From the cell containing the given text, extract its center point as (x, y) coordinate. 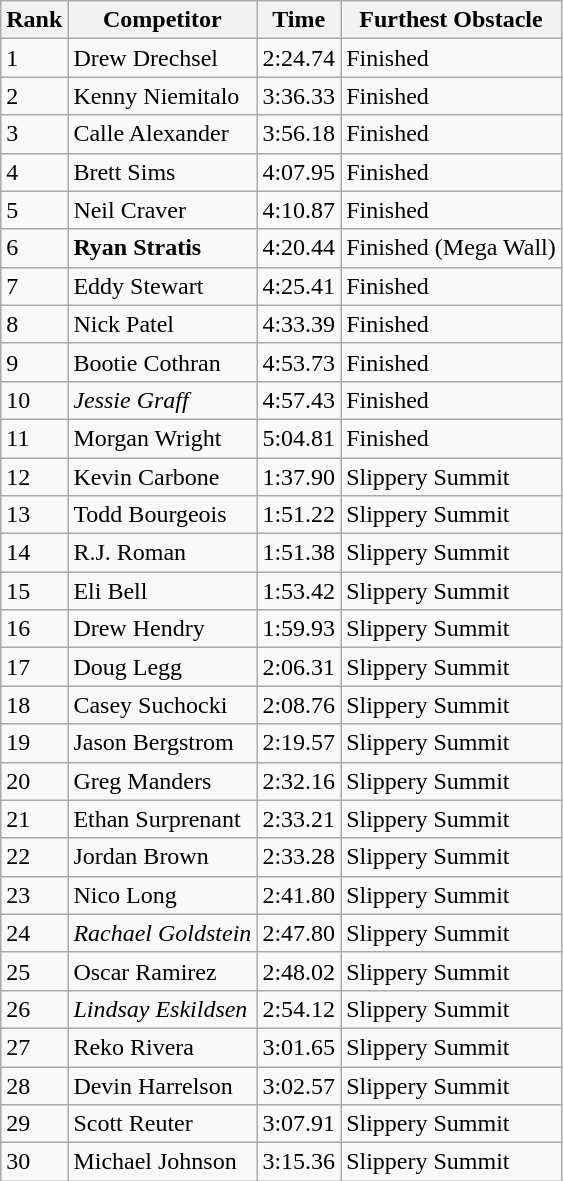
4:07.95 (299, 172)
Todd Bourgeois (162, 515)
1 (34, 58)
3:36.33 (299, 96)
4:10.87 (299, 210)
3 (34, 134)
2:33.21 (299, 819)
Greg Manders (162, 781)
Time (299, 20)
2:48.02 (299, 971)
5:04.81 (299, 438)
3:07.91 (299, 1124)
Rachael Goldstein (162, 933)
2:06.31 (299, 667)
3:15.36 (299, 1162)
17 (34, 667)
20 (34, 781)
6 (34, 248)
26 (34, 1009)
Kevin Carbone (162, 477)
Nick Patel (162, 324)
18 (34, 705)
4:53.73 (299, 362)
1:53.42 (299, 591)
7 (34, 286)
3:56.18 (299, 134)
Competitor (162, 20)
Reko Rivera (162, 1047)
9 (34, 362)
28 (34, 1085)
23 (34, 895)
2:54.12 (299, 1009)
4:33.39 (299, 324)
4:57.43 (299, 400)
Kenny Niemitalo (162, 96)
Devin Harrelson (162, 1085)
Michael Johnson (162, 1162)
24 (34, 933)
2:41.80 (299, 895)
Drew Hendry (162, 629)
Morgan Wright (162, 438)
2:08.76 (299, 705)
Oscar Ramirez (162, 971)
4:25.41 (299, 286)
21 (34, 819)
Brett Sims (162, 172)
Eli Bell (162, 591)
Scott Reuter (162, 1124)
Jordan Brown (162, 857)
3:01.65 (299, 1047)
Lindsay Eskildsen (162, 1009)
Ryan Stratis (162, 248)
14 (34, 553)
16 (34, 629)
Nico Long (162, 895)
Doug Legg (162, 667)
2:19.57 (299, 743)
Eddy Stewart (162, 286)
2:47.80 (299, 933)
Calle Alexander (162, 134)
13 (34, 515)
Neil Craver (162, 210)
11 (34, 438)
R.J. Roman (162, 553)
1:51.22 (299, 515)
2:24.74 (299, 58)
25 (34, 971)
19 (34, 743)
Rank (34, 20)
4:20.44 (299, 248)
Drew Drechsel (162, 58)
8 (34, 324)
Casey Suchocki (162, 705)
Ethan Surprenant (162, 819)
4 (34, 172)
2 (34, 96)
Furthest Obstacle (452, 20)
1:51.38 (299, 553)
22 (34, 857)
5 (34, 210)
Bootie Cothran (162, 362)
12 (34, 477)
1:37.90 (299, 477)
2:33.28 (299, 857)
3:02.57 (299, 1085)
1:59.93 (299, 629)
30 (34, 1162)
Finished (Mega Wall) (452, 248)
2:32.16 (299, 781)
29 (34, 1124)
27 (34, 1047)
15 (34, 591)
10 (34, 400)
Jason Bergstrom (162, 743)
Jessie Graff (162, 400)
